Identify which cell holds the provided text, then report its (X, Y) central coordinate. 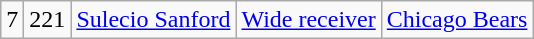
Chicago Bears (457, 20)
7 (12, 20)
Wide receiver (308, 20)
Sulecio Sanford (154, 20)
221 (48, 20)
